From the cell containing the given text, extract its center point as (X, Y) coordinate. 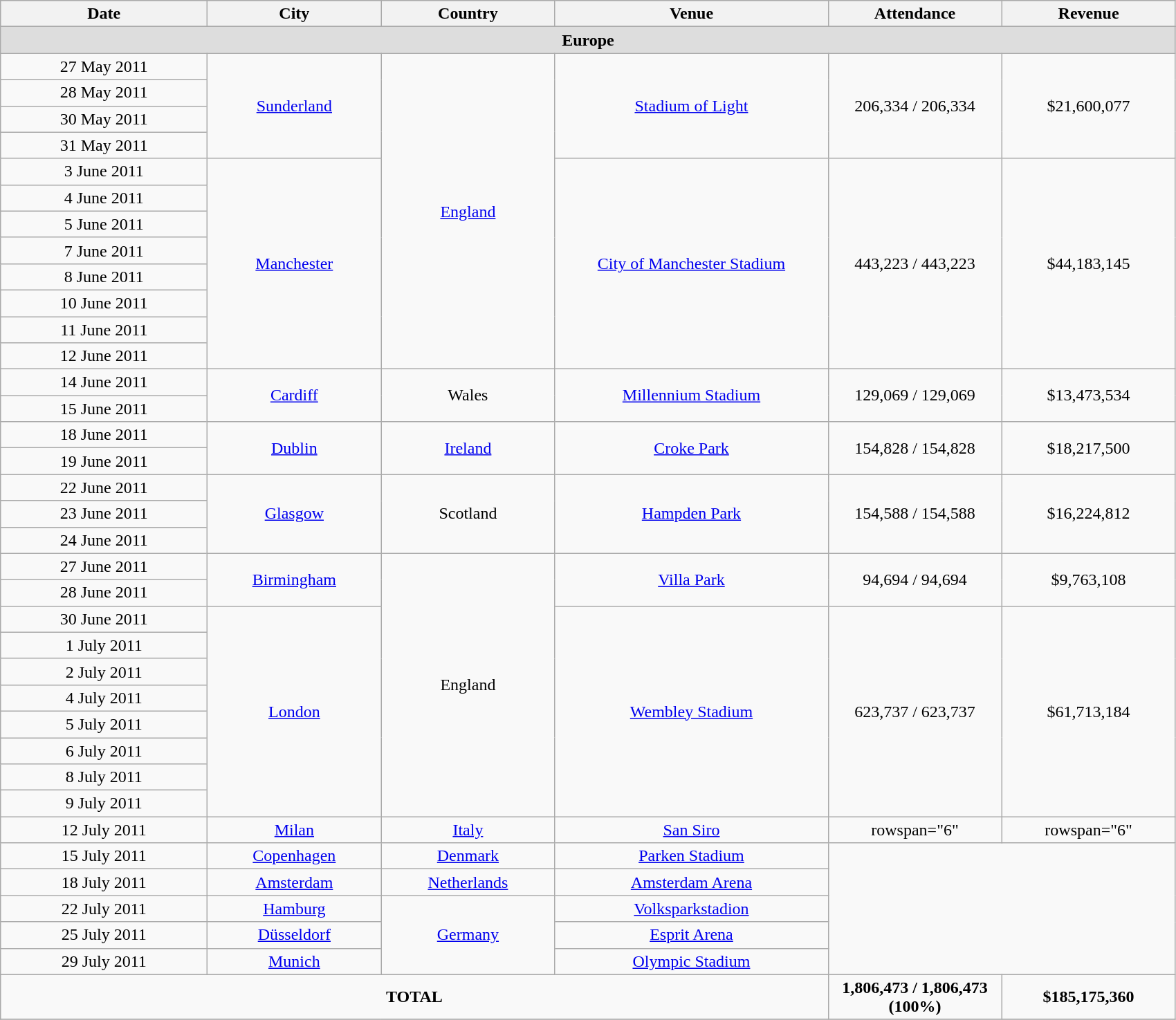
129,069 / 129,069 (915, 396)
5 July 2011 (104, 724)
12 June 2011 (104, 356)
10 June 2011 (104, 303)
$18,217,500 (1089, 448)
Germany (468, 935)
Olympic Stadium (692, 961)
2 July 2011 (104, 671)
28 May 2011 (104, 93)
154,828 / 154,828 (915, 448)
Attendance (915, 14)
623,737 / 623,737 (915, 711)
$61,713,184 (1089, 711)
Düsseldorf (295, 935)
Amsterdam (295, 882)
Hampden Park (692, 514)
443,223 / 443,223 (915, 263)
Cardiff (295, 396)
Stadium of Light (692, 106)
22 June 2011 (104, 488)
Scotland (468, 514)
City (295, 14)
Esprit Arena (692, 935)
$13,473,534 (1089, 396)
25 July 2011 (104, 935)
Italy (468, 830)
$9,763,108 (1089, 579)
Manchester (295, 263)
24 June 2011 (104, 540)
Netherlands (468, 882)
28 June 2011 (104, 593)
8 June 2011 (104, 277)
6 July 2011 (104, 750)
18 June 2011 (104, 435)
Country (468, 14)
3 June 2011 (104, 171)
Croke Park (692, 448)
15 July 2011 (104, 856)
94,694 / 94,694 (915, 579)
27 June 2011 (104, 566)
Villa Park (692, 579)
4 July 2011 (104, 698)
Millennium Stadium (692, 396)
5 June 2011 (104, 224)
Ireland (468, 448)
Venue (692, 14)
Sunderland (295, 106)
City of Manchester Stadium (692, 263)
Date (104, 14)
Birmingham (295, 579)
San Siro (692, 830)
$44,183,145 (1089, 263)
Wembley Stadium (692, 711)
Dublin (295, 448)
14 June 2011 (104, 382)
$185,175,360 (1089, 997)
Parken Stadium (692, 856)
TOTAL (414, 997)
1,806,473 / 1,806,473 (100%) (915, 997)
22 July 2011 (104, 909)
4 June 2011 (104, 198)
27 May 2011 (104, 66)
Hamburg (295, 909)
Europe (588, 40)
Revenue (1089, 14)
11 June 2011 (104, 330)
$16,224,812 (1089, 514)
15 June 2011 (104, 409)
23 June 2011 (104, 514)
1 July 2011 (104, 645)
London (295, 711)
9 July 2011 (104, 804)
Wales (468, 396)
31 May 2011 (104, 145)
154,588 / 154,588 (915, 514)
$21,600,077 (1089, 106)
12 July 2011 (104, 830)
Munich (295, 961)
Milan (295, 830)
Denmark (468, 856)
Volksparkstadion (692, 909)
8 July 2011 (104, 777)
Amsterdam Arena (692, 882)
29 July 2011 (104, 961)
30 May 2011 (104, 119)
18 July 2011 (104, 882)
30 June 2011 (104, 619)
Copenhagen (295, 856)
Glasgow (295, 514)
206,334 / 206,334 (915, 106)
19 June 2011 (104, 461)
7 June 2011 (104, 250)
